From the cell containing the given text, extract its center point as [x, y] coordinate. 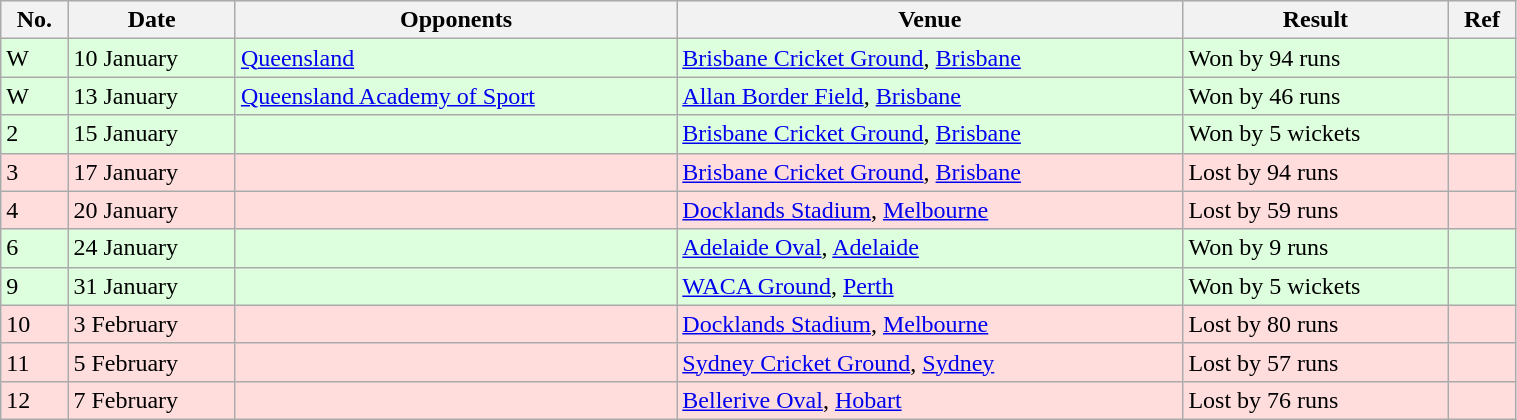
Opponents [456, 20]
17 January [152, 172]
Lost by 57 runs [1316, 362]
Allan Border Field, Brisbane [930, 96]
No. [34, 20]
31 January [152, 286]
7 February [152, 400]
24 January [152, 248]
Lost by 59 runs [1316, 210]
6 [34, 248]
Lost by 80 runs [1316, 324]
Bellerive Oval, Hobart [930, 400]
9 [34, 286]
10 January [152, 58]
Lost by 76 runs [1316, 400]
4 [34, 210]
20 January [152, 210]
Queensland [456, 58]
3 [34, 172]
Queensland Academy of Sport [456, 96]
Won by 46 runs [1316, 96]
Lost by 94 runs [1316, 172]
Venue [930, 20]
WACA Ground, Perth [930, 286]
5 February [152, 362]
Date [152, 20]
2 [34, 134]
Won by 9 runs [1316, 248]
Ref [1482, 20]
Adelaide Oval, Adelaide [930, 248]
Result [1316, 20]
Sydney Cricket Ground, Sydney [930, 362]
13 January [152, 96]
Won by 94 runs [1316, 58]
15 January [152, 134]
10 [34, 324]
3 February [152, 324]
11 [34, 362]
12 [34, 400]
